Find where the given text appears and provide that cell's center as [x, y] coordinate. 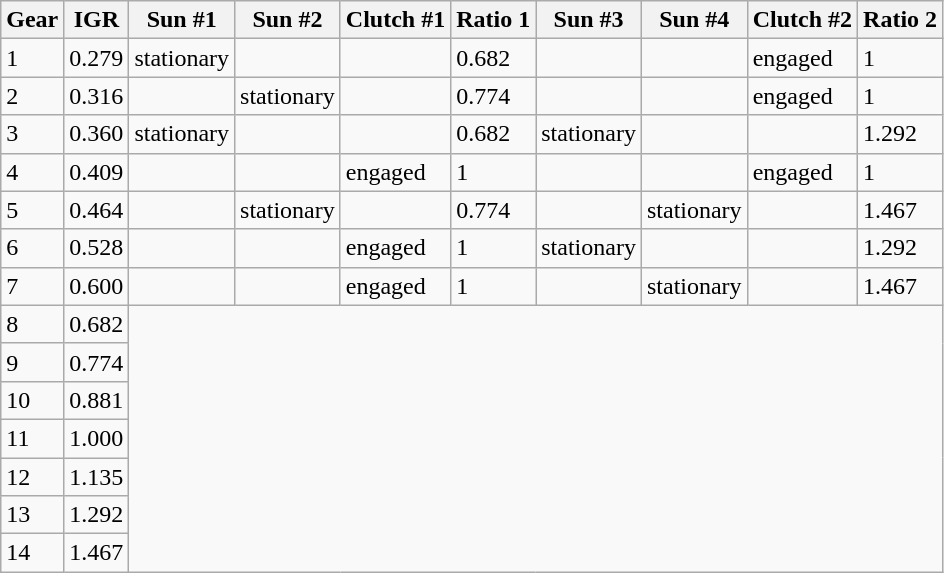
Gear [32, 20]
5 [32, 210]
10 [32, 400]
12 [32, 477]
0.360 [96, 134]
1.000 [96, 438]
1.135 [96, 477]
0.464 [96, 210]
Sun #3 [589, 20]
0.279 [96, 58]
Ratio 1 [494, 20]
11 [32, 438]
Clutch #2 [802, 20]
9 [32, 362]
Ratio 2 [900, 20]
7 [32, 286]
8 [32, 324]
Sun #4 [694, 20]
Sun #2 [288, 20]
0.528 [96, 248]
0.409 [96, 172]
3 [32, 134]
2 [32, 96]
6 [32, 248]
Clutch #1 [395, 20]
Sun #1 [182, 20]
0.600 [96, 286]
14 [32, 553]
13 [32, 515]
IGR [96, 20]
4 [32, 172]
0.316 [96, 96]
0.881 [96, 400]
